Extract the [x, y] coordinate from the center of the cell holding the provided text.  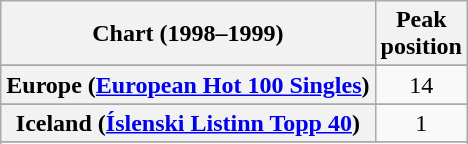
Chart (1998–1999) [188, 34]
Europe (European Hot 100 Singles) [188, 85]
1 [421, 123]
Peakposition [421, 34]
14 [421, 85]
Iceland (Íslenski Listinn Topp 40) [188, 123]
